Return [x, y] of the center of cell containing provided text 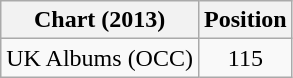
115 [245, 58]
Chart (2013) [100, 20]
UK Albums (OCC) [100, 58]
Position [245, 20]
